Capture the cell that displays the provided text and extract its (x, y) central coordinate. 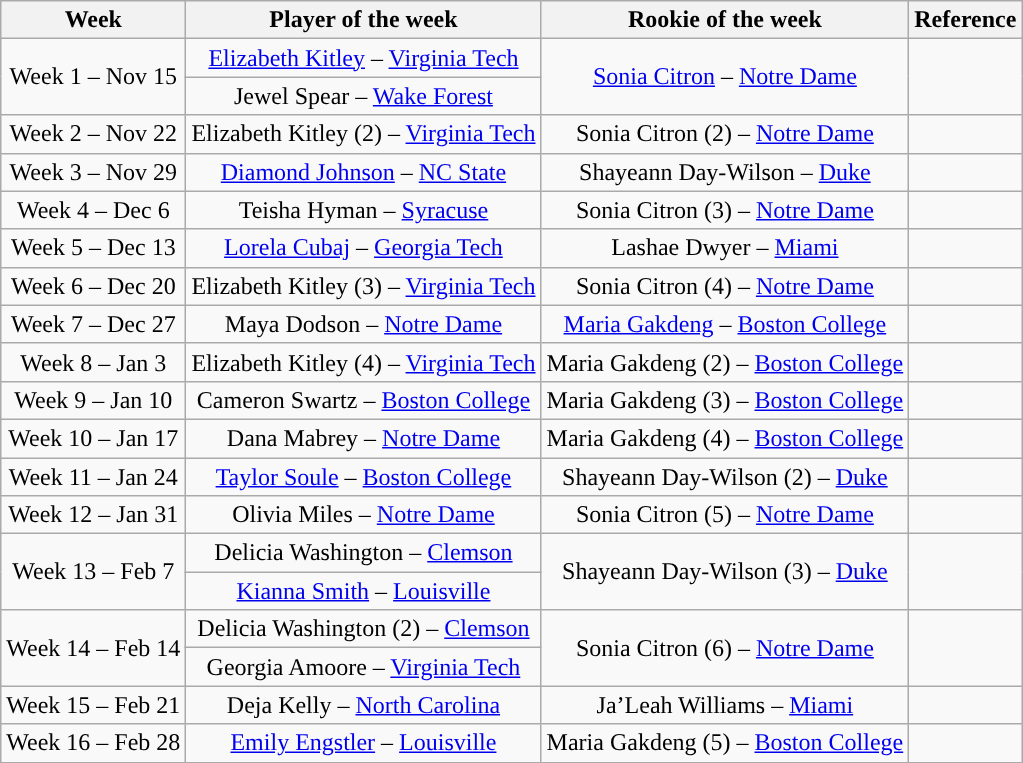
Georgia Amoore – Virginia Tech (364, 667)
Week 2 – Nov 22 (94, 134)
Elizabeth Kitley (3) – Virginia Tech (364, 286)
Maria Gakdeng (3) – Boston College (725, 400)
Week 16 – Feb 28 (94, 743)
Maria Gakdeng (4) – Boston College (725, 438)
Delicia Washington – Clemson (364, 553)
Sonia Citron (6) – Notre Dame (725, 648)
Maria Gakdeng (5) – Boston College (725, 743)
Cameron Swartz – Boston College (364, 400)
Week 11 – Jan 24 (94, 477)
Week 6 – Dec 20 (94, 286)
Sonia Citron (2) – Notre Dame (725, 134)
Shayeann Day-Wilson (3) – Duke (725, 572)
Week 15 – Feb 21 (94, 705)
Maria Gakdeng – Boston College (725, 324)
Week 12 – Jan 31 (94, 515)
Week 4 – Dec 6 (94, 210)
Diamond Johnson – NC State (364, 172)
Week 1 – Nov 15 (94, 77)
Sonia Citron (5) – Notre Dame (725, 515)
Maya Dodson – Notre Dame (364, 324)
Maria Gakdeng (2) – Boston College (725, 362)
Kianna Smith – Louisville (364, 591)
Week (94, 20)
Shayeann Day-Wilson – Duke (725, 172)
Reference (966, 20)
Sonia Citron (4) – Notre Dame (725, 286)
Shayeann Day-Wilson (2) – Duke (725, 477)
Sonia Citron (3) – Notre Dame (725, 210)
Week 3 – Nov 29 (94, 172)
Dana Mabrey – Notre Dame (364, 438)
Week 5 – Dec 13 (94, 248)
Elizabeth Kitley (4) – Virginia Tech (364, 362)
Week 7 – Dec 27 (94, 324)
Week 9 – Jan 10 (94, 400)
Olivia Miles – Notre Dame (364, 515)
Week 13 – Feb 7 (94, 572)
Elizabeth Kitley (2) – Virginia Tech (364, 134)
Lorela Cubaj – Georgia Tech (364, 248)
Week 10 – Jan 17 (94, 438)
Delicia Washington (2) – Clemson (364, 629)
Ja’Leah Williams – Miami (725, 705)
Week 14 – Feb 14 (94, 648)
Teisha Hyman – Syracuse (364, 210)
Emily Engstler – Louisville (364, 743)
Rookie of the week (725, 20)
Jewel Spear – Wake Forest (364, 96)
Player of the week (364, 20)
Week 8 – Jan 3 (94, 362)
Lashae Dwyer – Miami (725, 248)
Sonia Citron – Notre Dame (725, 77)
Deja Kelly – North Carolina (364, 705)
Taylor Soule – Boston College (364, 477)
Elizabeth Kitley – Virginia Tech (364, 58)
